Provide the [x, y] coordinate of the cell's center where the given text is located.  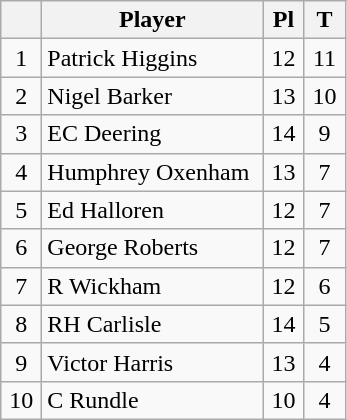
2 [22, 96]
Victor Harris [152, 362]
T [324, 20]
3 [22, 134]
EC Deering [152, 134]
George Roberts [152, 248]
Nigel Barker [152, 96]
C Rundle [152, 400]
11 [324, 58]
Ed Halloren [152, 210]
R Wickham [152, 286]
Pl [284, 20]
Humphrey Oxenham [152, 172]
RH Carlisle [152, 324]
Player [152, 20]
Patrick Higgins [152, 58]
8 [22, 324]
1 [22, 58]
